Return the [X, Y] coordinate for the center point of the cell that contains the specified text.  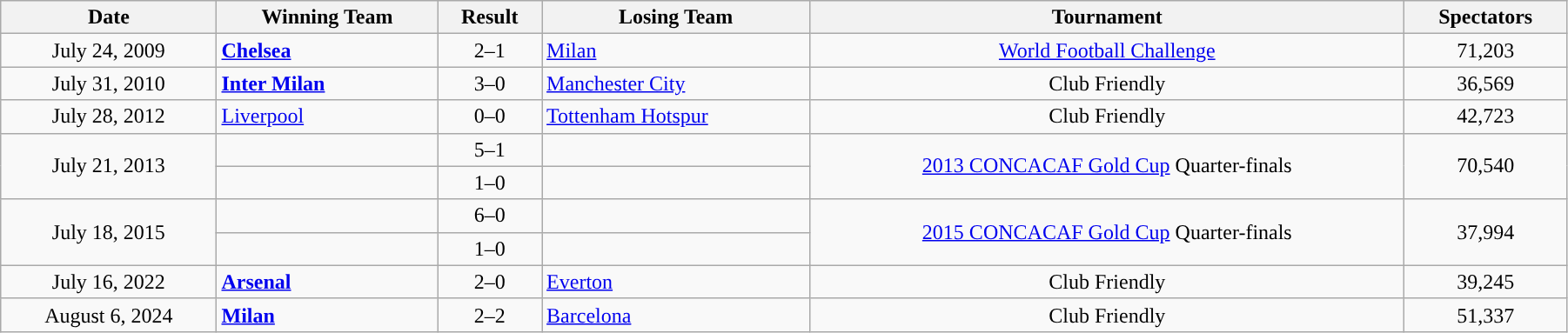
Spectators [1486, 17]
Liverpool [327, 117]
Arsenal [327, 282]
2–2 [490, 315]
37,994 [1486, 232]
36,569 [1486, 83]
Tournament [1107, 17]
0–0 [490, 117]
July 31, 2010 [109, 83]
Inter Milan [327, 83]
5–1 [490, 150]
6–0 [490, 216]
2015 CONCACAF Gold Cup Quarter-finals [1107, 232]
42,723 [1486, 117]
Barcelona [676, 315]
3–0 [490, 83]
2–0 [490, 282]
Winning Team [327, 17]
Tottenham Hotspur [676, 117]
July 24, 2009 [109, 50]
Everton [676, 282]
August 6, 2024 [109, 315]
July 21, 2013 [109, 166]
July 28, 2012 [109, 117]
Chelsea [327, 50]
July 16, 2022 [109, 282]
Date [109, 17]
39,245 [1486, 282]
2013 CONCACAF Gold Cup Quarter-finals [1107, 166]
Result [490, 17]
Losing Team [676, 17]
Manchester City [676, 83]
51,337 [1486, 315]
71,203 [1486, 50]
2–1 [490, 50]
70,540 [1486, 166]
World Football Challenge [1107, 50]
July 18, 2015 [109, 232]
